Identify which cell holds the provided text, then report its (X, Y) central coordinate. 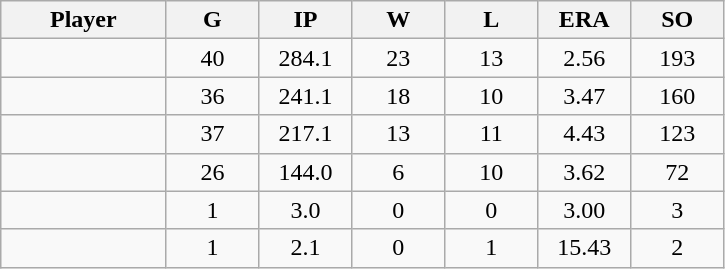
2 (678, 248)
72 (678, 172)
3.00 (584, 210)
15.43 (584, 248)
36 (212, 96)
26 (212, 172)
W (398, 20)
144.0 (306, 172)
23 (398, 58)
6 (398, 172)
4.43 (584, 134)
123 (678, 134)
18 (398, 96)
40 (212, 58)
ERA (584, 20)
217.1 (306, 134)
3.47 (584, 96)
3.0 (306, 210)
G (212, 20)
3.62 (584, 172)
11 (492, 134)
Player (84, 20)
3 (678, 210)
2.56 (584, 58)
IP (306, 20)
37 (212, 134)
2.1 (306, 248)
SO (678, 20)
241.1 (306, 96)
193 (678, 58)
L (492, 20)
160 (678, 96)
284.1 (306, 58)
